Locate the cell with the specified text and output its [X, Y] center coordinate. 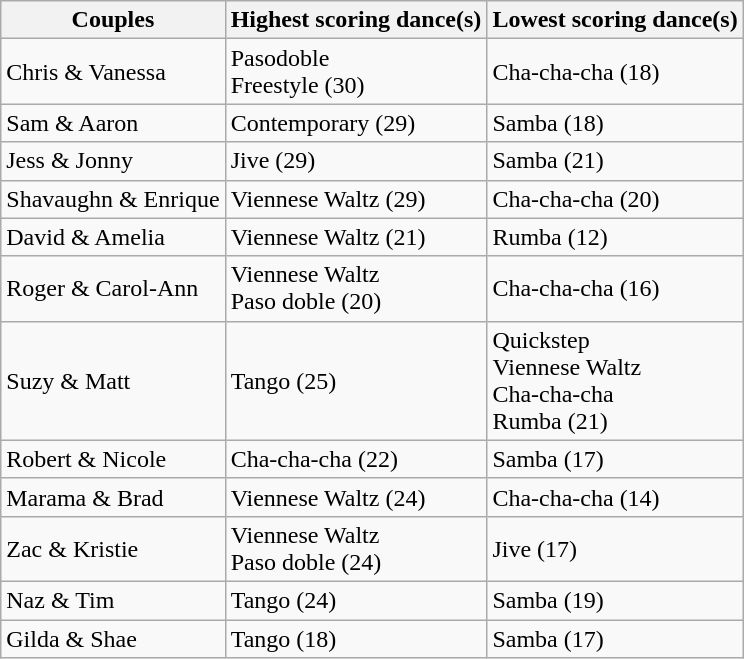
David & Amelia [113, 237]
Viennese Waltz (29) [356, 199]
Zac & Kristie [113, 548]
Tango (24) [356, 600]
Viennese Waltz (21) [356, 237]
Samba (18) [615, 123]
Gilda & Shae [113, 639]
Cha-cha-cha (22) [356, 459]
Tango (18) [356, 639]
PasodobleFreestyle (30) [356, 72]
Cha-cha-cha (18) [615, 72]
Marama & Brad [113, 497]
Viennese WaltzPaso doble (24) [356, 548]
Roger & Carol-Ann [113, 288]
Suzy & Matt [113, 380]
Tango (25) [356, 380]
Rumba (12) [615, 237]
Couples [113, 20]
Naz & Tim [113, 600]
Chris & Vanessa [113, 72]
Samba (21) [615, 161]
Sam & Aaron [113, 123]
Robert & Nicole [113, 459]
Viennese WaltzPaso doble (20) [356, 288]
Viennese Waltz (24) [356, 497]
Cha-cha-cha (20) [615, 199]
Shavaughn & Enrique [113, 199]
Lowest scoring dance(s) [615, 20]
Highest scoring dance(s) [356, 20]
Cha-cha-cha (14) [615, 497]
Jive (17) [615, 548]
Jess & Jonny [113, 161]
Jive (29) [356, 161]
Contemporary (29) [356, 123]
Samba (19) [615, 600]
QuickstepViennese WaltzCha-cha-chaRumba (21) [615, 380]
Cha-cha-cha (16) [615, 288]
